Extract the (x, y) coordinate from the center of the cell holding the provided text.  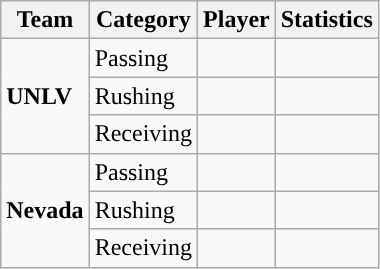
UNLV (45, 96)
Nevada (45, 210)
Player (237, 20)
Category (143, 20)
Team (45, 20)
Statistics (326, 20)
